Provide the [X, Y] coordinate of the cell's center where the given text is located.  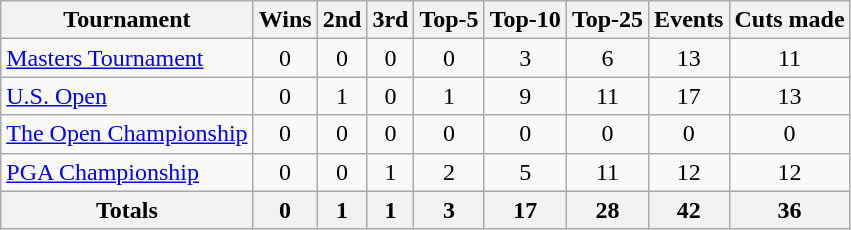
9 [525, 96]
36 [790, 210]
Totals [127, 210]
2 [449, 172]
Masters Tournament [127, 58]
2nd [342, 20]
PGA Championship [127, 172]
Top-25 [607, 20]
Events [689, 20]
42 [689, 210]
28 [607, 210]
3rd [390, 20]
U.S. Open [127, 96]
Tournament [127, 20]
Cuts made [790, 20]
Top-5 [449, 20]
6 [607, 58]
Top-10 [525, 20]
Wins [285, 20]
The Open Championship [127, 134]
5 [525, 172]
